Extract the [x, y] coordinate from the center of the cell holding the provided text.  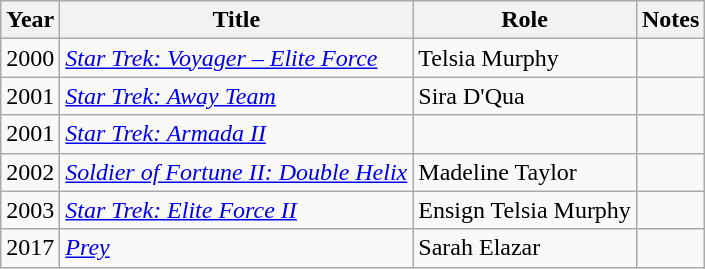
Telsia Murphy [525, 58]
Star Trek: Away Team [236, 96]
Star Trek: Voyager – Elite Force [236, 58]
Soldier of Fortune II: Double Helix [236, 172]
2002 [30, 172]
2017 [30, 248]
Star Trek: Armada II [236, 134]
Madeline Taylor [525, 172]
Star Trek: Elite Force II [236, 210]
Year [30, 20]
Notes [670, 20]
Prey [236, 248]
Sira D'Qua [525, 96]
Title [236, 20]
2003 [30, 210]
Sarah Elazar [525, 248]
Ensign Telsia Murphy [525, 210]
2000 [30, 58]
Role [525, 20]
